From the cell containing the given text, extract its center point as (x, y) coordinate. 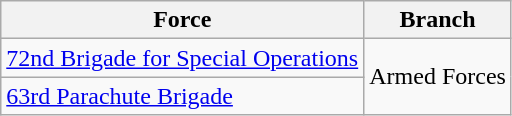
Armed Forces (438, 77)
Branch (438, 20)
63rd Parachute Brigade (182, 96)
72nd Brigade for Special Operations (182, 58)
Force (182, 20)
